Pinpoint the cell where the given text exists, returning its [x, y] midpoint coordinate. 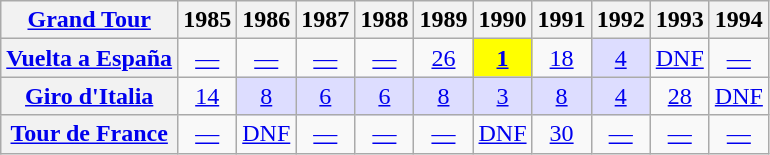
Grand Tour [90, 20]
1988 [384, 20]
26 [444, 58]
1992 [620, 20]
1991 [562, 20]
14 [208, 96]
1989 [444, 20]
1993 [680, 20]
30 [562, 134]
1 [502, 58]
1986 [266, 20]
18 [562, 58]
1985 [208, 20]
Giro d'Italia [90, 96]
1987 [326, 20]
Vuelta a España [90, 58]
1990 [502, 20]
Tour de France [90, 134]
28 [680, 96]
3 [502, 96]
1994 [738, 20]
